Pinpoint the cell where the given text exists, returning its [x, y] midpoint coordinate. 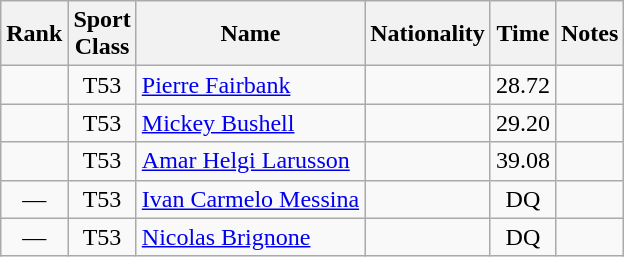
SportClass [102, 34]
Name [250, 34]
39.08 [522, 161]
Time [522, 34]
Amar Helgi Larusson [250, 161]
Mickey Bushell [250, 123]
Nicolas Brignone [250, 237]
Nationality [428, 34]
Notes [589, 34]
Pierre Fairbank [250, 85]
Ivan Carmelo Messina [250, 199]
29.20 [522, 123]
28.72 [522, 85]
Rank [34, 34]
